Capture the cell that displays the provided text and extract its (x, y) central coordinate. 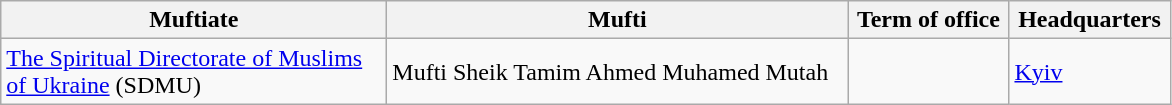
Mufti (618, 20)
Term of office (928, 20)
Kyiv (1090, 72)
Headquarters (1090, 20)
Mufti Sheik Tamim Ahmed Muhamed Mutah (618, 72)
The Spiritual Directorate of Muslims of Ukraine (SDMU) (194, 72)
Muftiate (194, 20)
